Scan for the cell matching the given text and deliver its (x, y) coordinate at center. 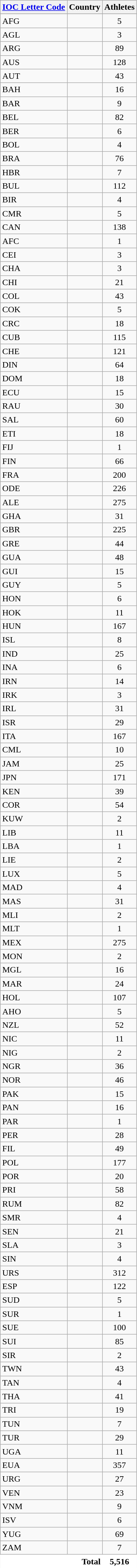
INA (34, 667)
MLT (34, 929)
NZL (34, 1025)
YUG (34, 1534)
ECU (34, 392)
76 (120, 158)
POL (34, 1163)
49 (120, 1149)
SUI (34, 1341)
LIE (34, 860)
BUL (34, 186)
SLA (34, 1245)
CHI (34, 282)
UGA (34, 1451)
POR (34, 1176)
RUM (34, 1204)
AGL (34, 35)
28 (120, 1135)
SUD (34, 1300)
LBA (34, 846)
36 (120, 1066)
GUI (34, 571)
IOC Letter Code (34, 7)
MEX (34, 942)
IND (34, 654)
MAS (34, 901)
Total (51, 1561)
KEN (34, 791)
DOM (34, 378)
CMR (34, 214)
112 (120, 186)
ISR (34, 722)
IRN (34, 681)
121 (120, 351)
SUR (34, 1314)
69 (120, 1534)
BOL (34, 145)
DIN (34, 365)
ZAM (34, 1548)
171 (120, 777)
46 (120, 1080)
COK (34, 310)
54 (120, 805)
MON (34, 956)
TUN (34, 1424)
COR (34, 805)
URS (34, 1272)
128 (120, 62)
SMR (34, 1217)
BAR (34, 103)
PAN (34, 1108)
CAN (34, 227)
115 (120, 337)
85 (120, 1341)
14 (120, 681)
138 (120, 227)
MAD (34, 888)
BER (34, 131)
JPN (34, 777)
GUY (34, 585)
41 (120, 1396)
TAN (34, 1383)
10 (120, 750)
MLI (34, 915)
GHA (34, 516)
HBR (34, 172)
66 (120, 461)
AFC (34, 241)
THA (34, 1396)
GRE (34, 544)
NOR (34, 1080)
PAR (34, 1121)
BRA (34, 158)
FRA (34, 475)
RAU (34, 406)
HOK (34, 613)
44 (120, 544)
89 (120, 48)
HUN (34, 626)
100 (120, 1328)
5,516 (120, 1561)
ITA (34, 736)
225 (120, 530)
122 (120, 1286)
8 (120, 640)
SAL (34, 420)
HOL (34, 997)
24 (120, 984)
27 (120, 1479)
VNM (34, 1507)
ISL (34, 640)
URG (34, 1479)
LIB (34, 832)
CML (34, 750)
PER (34, 1135)
AFG (34, 21)
FIJ (34, 447)
CRC (34, 323)
CHE (34, 351)
SIR (34, 1355)
AHO (34, 1011)
60 (120, 420)
NGR (34, 1066)
NIC (34, 1039)
52 (120, 1025)
ETI (34, 434)
CEI (34, 255)
SEN (34, 1231)
BAH (34, 90)
TRI (34, 1410)
AUT (34, 76)
FIN (34, 461)
200 (120, 475)
Country (85, 7)
JAM (34, 764)
CHA (34, 269)
Athletes (120, 7)
FIL (34, 1149)
VEN (34, 1493)
PAK (34, 1094)
EUA (34, 1465)
19 (120, 1410)
HON (34, 598)
BIR (34, 200)
23 (120, 1493)
TUR (34, 1438)
ESP (34, 1286)
IRK (34, 695)
226 (120, 489)
MAR (34, 984)
ALE (34, 502)
PRI (34, 1190)
ISV (34, 1520)
AUS (34, 62)
GBR (34, 530)
107 (120, 997)
MGL (34, 970)
64 (120, 365)
39 (120, 791)
SUE (34, 1328)
ARG (34, 48)
GUA (34, 557)
20 (120, 1176)
ODE (34, 489)
LUX (34, 874)
BEL (34, 117)
177 (120, 1163)
TWN (34, 1369)
CUB (34, 337)
312 (120, 1272)
SIN (34, 1259)
KUW (34, 819)
30 (120, 406)
48 (120, 557)
NIG (34, 1053)
COL (34, 296)
58 (120, 1190)
IRL (34, 709)
357 (120, 1465)
